Locate the cell with the specified text and output its [X, Y] center coordinate. 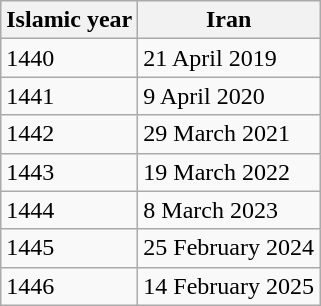
1442 [70, 134]
1446 [70, 286]
21 April 2019 [229, 58]
19 March 2022 [229, 172]
1445 [70, 248]
8 March 2023 [229, 210]
Islamic year [70, 20]
14 February 2025 [229, 286]
1441 [70, 96]
25 February 2024 [229, 248]
9 April 2020 [229, 96]
Iran [229, 20]
1444 [70, 210]
29 March 2021 [229, 134]
1440 [70, 58]
1443 [70, 172]
